Scan for the cell matching the given text and deliver its (x, y) coordinate at center. 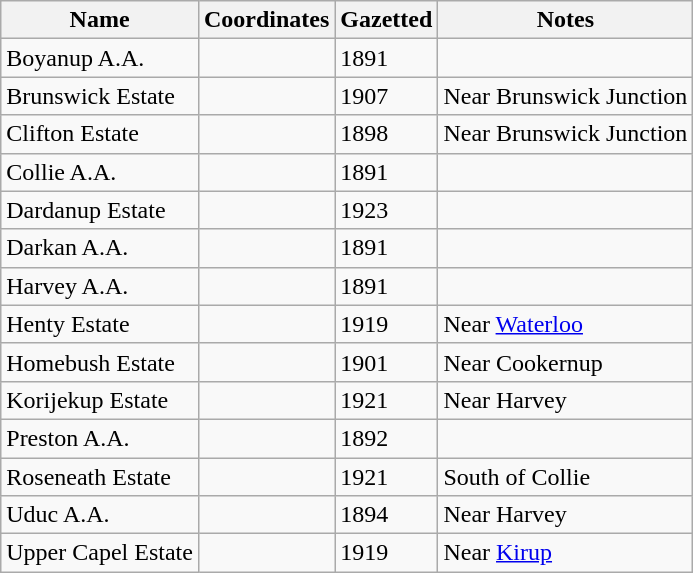
Homebush Estate (100, 362)
South of Collie (566, 477)
Notes (566, 20)
Gazetted (386, 20)
Henty Estate (100, 324)
Darkan A.A. (100, 248)
1892 (386, 438)
1923 (386, 210)
Coordinates (266, 20)
Harvey A.A. (100, 286)
Korijekup Estate (100, 400)
Dardanup Estate (100, 210)
Near Cookernup (566, 362)
Collie A.A. (100, 172)
1901 (386, 362)
1894 (386, 515)
Preston A.A. (100, 438)
Uduc A.A. (100, 515)
1907 (386, 96)
Near Waterloo (566, 324)
Name (100, 20)
1898 (386, 134)
Clifton Estate (100, 134)
Upper Capel Estate (100, 553)
Boyanup A.A. (100, 58)
Brunswick Estate (100, 96)
Roseneath Estate (100, 477)
Near Kirup (566, 553)
